Provide the (x, y) coordinate of the cell's center where the given text is located.  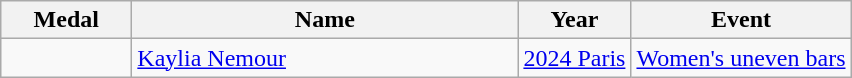
Medal (66, 20)
2024 Paris (574, 58)
Women's uneven bars (741, 58)
Event (741, 20)
Kaylia Nemour (325, 58)
Year (574, 20)
Name (325, 20)
